Output the [X, Y] coordinate of the center of the cell containing the given text.  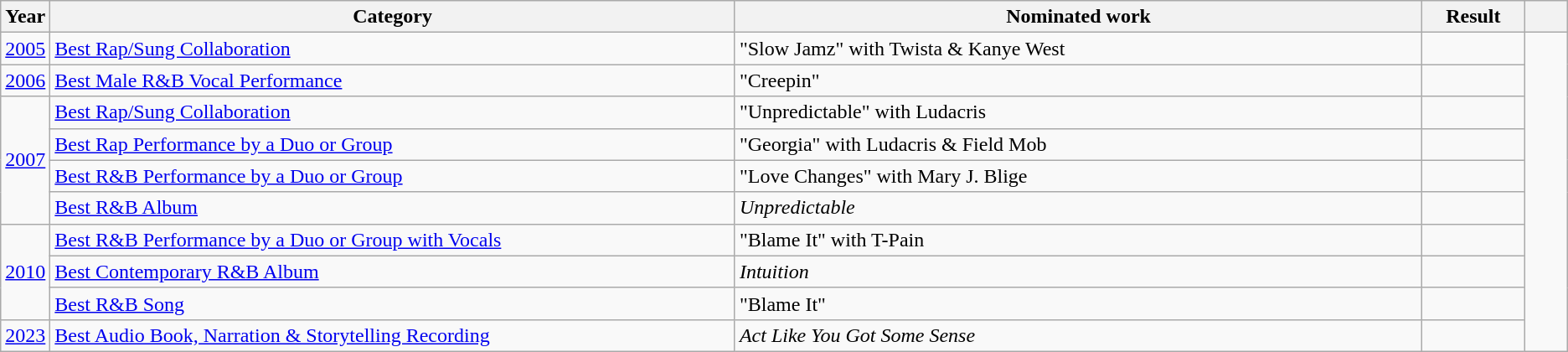
2023 [25, 335]
Act Like You Got Some Sense [1078, 335]
Best R&B Album [393, 208]
2007 [25, 160]
"Georgia" with Ludacris & Field Mob [1078, 144]
2005 [25, 49]
Best R&B Song [393, 303]
Best Rap Performance by a Duo or Group [393, 144]
Result [1473, 17]
Nominated work [1078, 17]
Best Contemporary R&B Album [393, 272]
Best R&B Performance by a Duo or Group with Vocals [393, 240]
2006 [25, 80]
"Unpredictable" with Ludacris [1078, 112]
Best Audio Book, Narration & Storytelling Recording [393, 335]
Year [25, 17]
Category [393, 17]
"Slow Jamz" with Twista & Kanye West [1078, 49]
"Creepin" [1078, 80]
Intuition [1078, 272]
Best R&B Performance by a Duo or Group [393, 176]
"Blame It" [1078, 303]
2010 [25, 272]
Best Male R&B Vocal Performance [393, 80]
Unpredictable [1078, 208]
"Love Changes" with Mary J. Blige [1078, 176]
"Blame It" with T-Pain [1078, 240]
